For the text-containing cell, return its midpoint in (x, y) coordinate format. 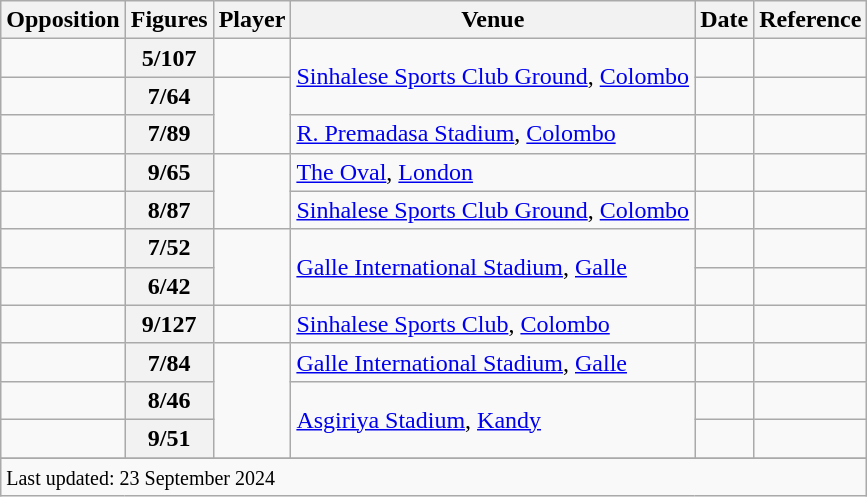
Venue (493, 20)
8/87 (169, 210)
Opposition (63, 20)
The Oval, London (493, 172)
Reference (810, 20)
R. Premadasa Stadium, Colombo (493, 134)
6/42 (169, 286)
7/84 (169, 362)
7/64 (169, 96)
Asgiriya Stadium, Kandy (493, 419)
5/107 (169, 58)
9/127 (169, 324)
Last updated: 23 September 2024 (434, 477)
Sinhalese Sports Club, Colombo (493, 324)
9/51 (169, 438)
7/89 (169, 134)
Player (252, 20)
8/46 (169, 400)
7/52 (169, 248)
Date (724, 20)
Figures (169, 20)
9/65 (169, 172)
